Pinpoint the cell where the given text exists, returning its [X, Y] midpoint coordinate. 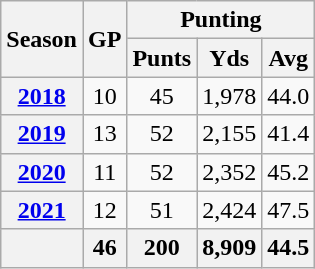
45 [162, 96]
41.4 [288, 134]
GP [104, 39]
11 [104, 172]
2,424 [230, 210]
2021 [42, 210]
Season [42, 39]
2019 [42, 134]
200 [162, 248]
2,155 [230, 134]
1,978 [230, 96]
12 [104, 210]
Punts [162, 58]
Avg [288, 58]
2020 [42, 172]
8,909 [230, 248]
44.5 [288, 248]
Yds [230, 58]
47.5 [288, 210]
Punting [221, 20]
46 [104, 248]
44.0 [288, 96]
45.2 [288, 172]
51 [162, 210]
2018 [42, 96]
13 [104, 134]
10 [104, 96]
2,352 [230, 172]
